Extract the [x, y] coordinate from the center of the cell holding the provided text.  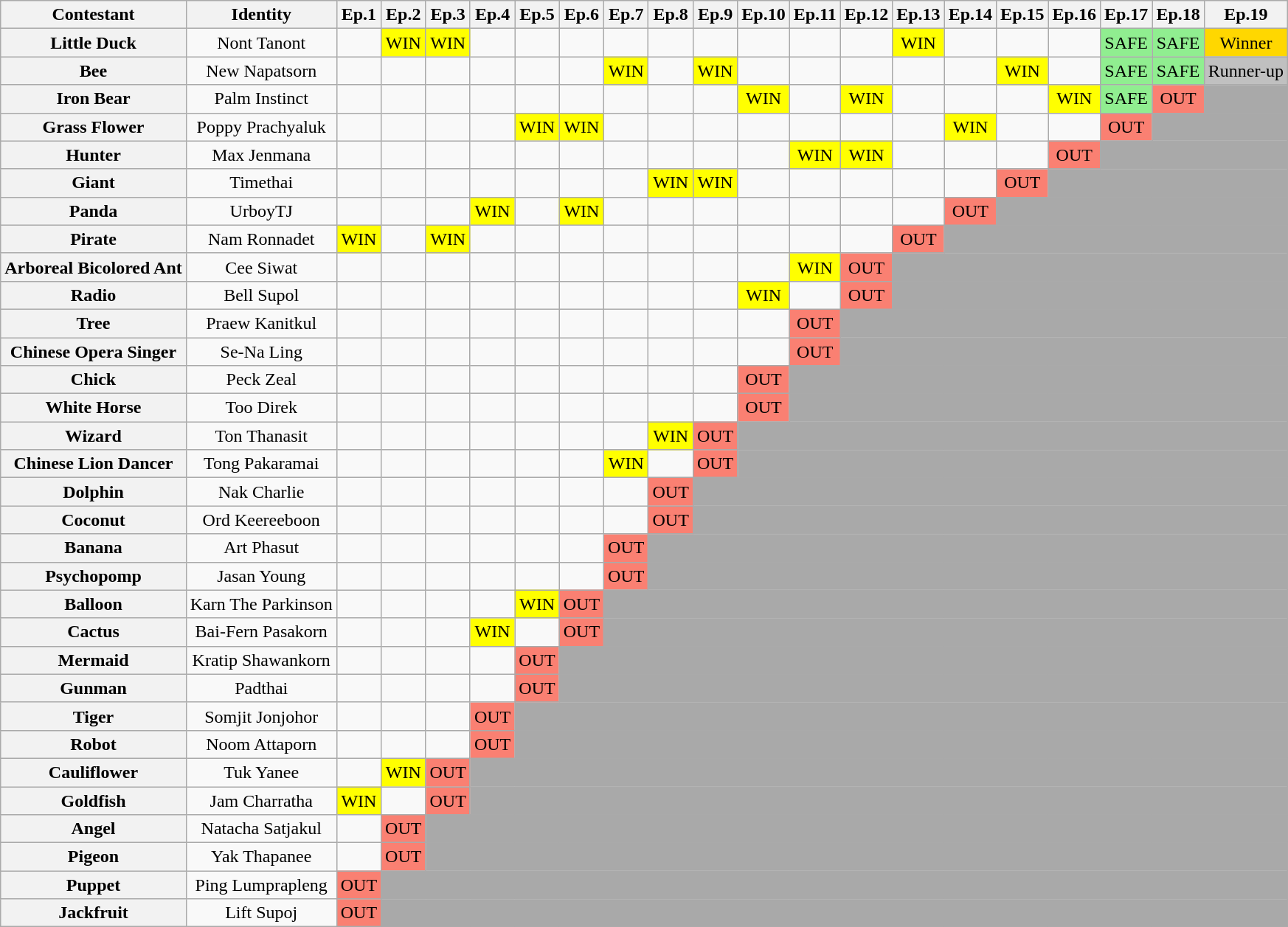
Dolphin [94, 492]
Goldfish [94, 800]
Praew Kanitkul [261, 323]
Chinese Lion Dancer [94, 464]
Angel [94, 829]
Contestant [94, 15]
Art Phasut [261, 548]
Gunman [94, 688]
Grass Flower [94, 127]
Ep.1 [359, 15]
UrboyTJ [261, 211]
Palm Instinct [261, 99]
Max Jenmana [261, 155]
Puppet [94, 885]
New Napatsorn [261, 71]
Ton Thanasit [261, 436]
Ep.19 [1245, 15]
Ep.13 [918, 15]
Banana [94, 548]
Noom Attaporn [261, 744]
Radio [94, 295]
Timethai [261, 183]
Lift Supoj [261, 913]
Natacha Satjakul [261, 829]
Winner [1245, 43]
Karn The Parkinson [261, 604]
Peck Zeal [261, 380]
White Horse [94, 408]
Ep.8 [671, 15]
Ep.14 [970, 15]
Kratip Shawankorn [261, 660]
Coconut [94, 520]
Se-Na Ling [261, 352]
Ep.3 [448, 15]
Bee [94, 71]
Tuk Yanee [261, 772]
Ep.16 [1074, 15]
Balloon [94, 604]
Arboreal Bicolored Ant [94, 267]
Chinese Opera Singer [94, 352]
Giant [94, 183]
Ep.11 [814, 15]
Bai-Fern Pasakorn [261, 632]
Cauliflower [94, 772]
Cactus [94, 632]
Cee Siwat [261, 267]
Jam Charratha [261, 800]
Nont Tanont [261, 43]
Poppy Prachyaluk [261, 127]
Hunter [94, 155]
Padthai [261, 688]
Ep.15 [1022, 15]
Psychopomp [94, 576]
Wizard [94, 436]
Jackfruit [94, 913]
Ep.2 [404, 15]
Panda [94, 211]
Ep.6 [581, 15]
Too Direk [261, 408]
Ep.12 [866, 15]
Mermaid [94, 660]
Ep.5 [537, 15]
Iron Bear [94, 99]
Yak Thapanee [261, 857]
Ord Keereeboon [261, 520]
Ep.4 [492, 15]
Identity [261, 15]
Runner-up [1245, 71]
Robot [94, 744]
Bell Supol [261, 295]
Jasan Young [261, 576]
Ping Lumprapleng [261, 885]
Pigeon [94, 857]
Nak Charlie [261, 492]
Little Duck [94, 43]
Tree [94, 323]
Ep.18 [1178, 15]
Pirate [94, 239]
Tong Pakaramai [261, 464]
Chick [94, 380]
Somjit Jonjohor [261, 716]
Tiger [94, 716]
Ep.10 [764, 15]
Ep.7 [626, 15]
Ep.9 [715, 15]
Nam Ronnadet [261, 239]
Ep.17 [1126, 15]
